Locate the cell with the specified text and output its (X, Y) center coordinate. 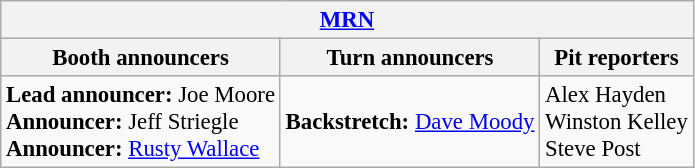
Booth announcers (141, 58)
Alex HaydenWinston KelleySteve Post (616, 122)
Turn announcers (410, 58)
Lead announcer: Joe MooreAnnouncer: Jeff StriegleAnnouncer: Rusty Wallace (141, 122)
Pit reporters (616, 58)
MRN (347, 20)
Backstretch: Dave Moody (410, 122)
